From the cell containing the given text, extract its center point as (X, Y) coordinate. 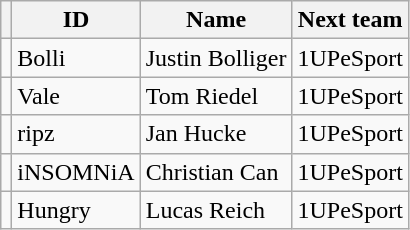
ID (76, 20)
iNSOMNiA (76, 172)
Justin Bolliger (216, 58)
Lucas Reich (216, 210)
Bolli (76, 58)
ripz (76, 134)
Vale (76, 96)
Hungry (76, 210)
Christian Can (216, 172)
Tom Riedel (216, 96)
Jan Hucke (216, 134)
Name (216, 20)
Next team (350, 20)
